From the cell containing the given text, extract its center point as [x, y] coordinate. 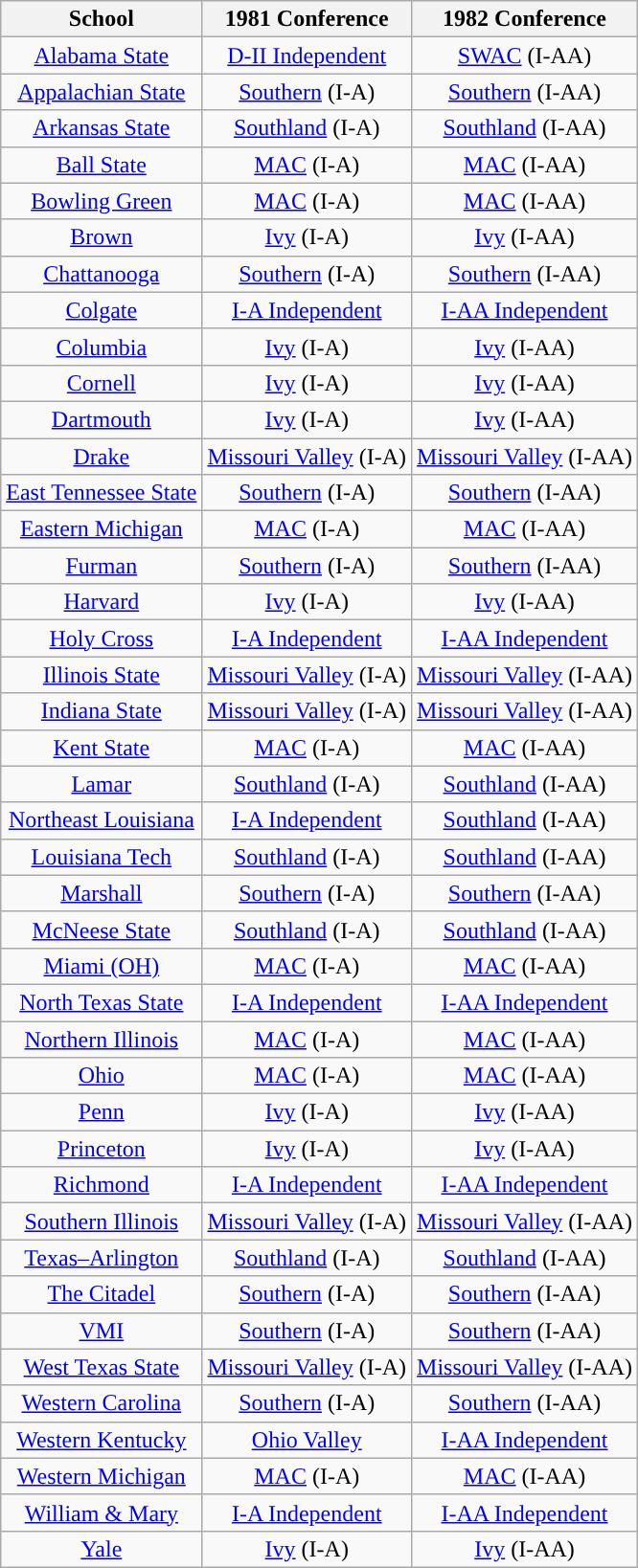
Richmond [102, 1185]
Appalachian State [102, 92]
Eastern Michigan [102, 529]
SWAC (I-AA) [525, 56]
Southern Illinois [102, 1221]
School [102, 19]
Lamar [102, 784]
Drake [102, 457]
William & Mary [102, 1512]
Holy Cross [102, 638]
Penn [102, 1112]
1981 Conference [307, 19]
Ohio [102, 1076]
Furman [102, 566]
West Texas State [102, 1367]
Colgate [102, 310]
Indiana State [102, 711]
Dartmouth [102, 419]
Illinois State [102, 675]
Cornell [102, 383]
Princeton [102, 1149]
Western Carolina [102, 1403]
Chattanooga [102, 274]
Kent State [102, 748]
Columbia [102, 347]
Western Michigan [102, 1476]
Marshall [102, 893]
Louisiana Tech [102, 857]
Arkansas State [102, 128]
VMI [102, 1331]
Brown [102, 237]
The Citadel [102, 1294]
Western Kentucky [102, 1440]
North Texas State [102, 1002]
McNeese State [102, 930]
Yale [102, 1549]
D-II Independent [307, 56]
Northeast Louisiana [102, 820]
Ball State [102, 165]
Miami (OH) [102, 966]
Bowling Green [102, 201]
Harvard [102, 602]
Northern Illinois [102, 1039]
Ohio Valley [307, 1440]
East Tennessee State [102, 493]
Texas–Arlington [102, 1258]
Alabama State [102, 56]
1982 Conference [525, 19]
